Detect which cell encompasses the target text, then output its [x, y] center coordinate. 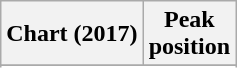
Peakposition [189, 34]
Chart (2017) [72, 34]
